Find where the given text appears and provide that cell's center as [x, y] coordinate. 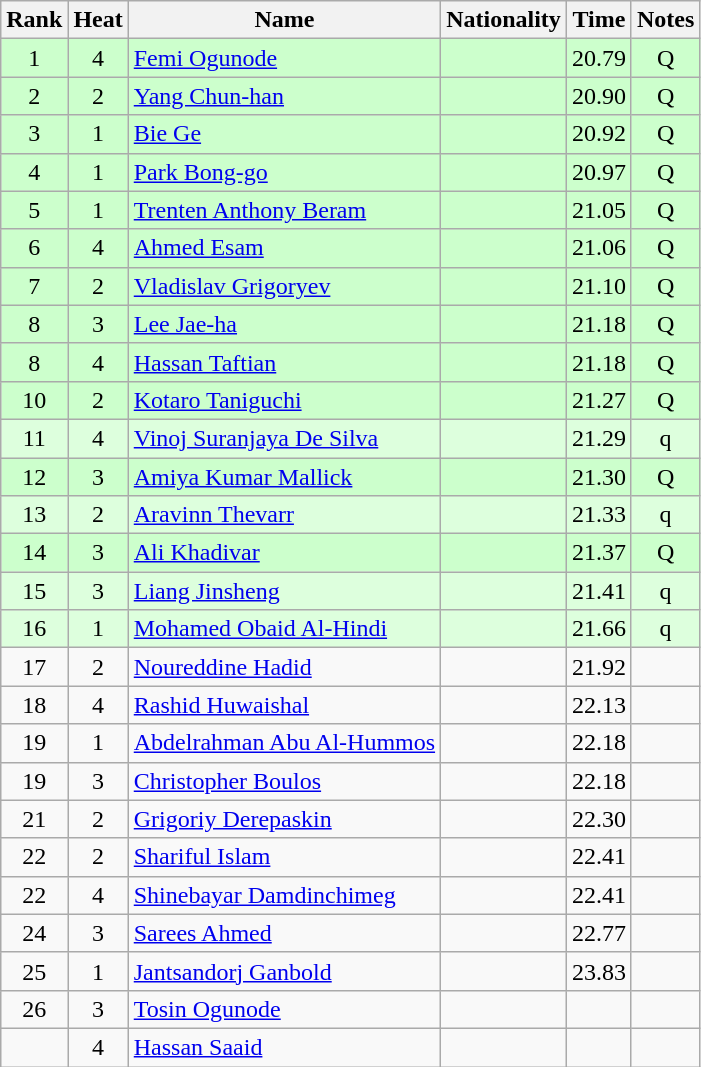
6 [34, 248]
5 [34, 210]
16 [34, 629]
20.97 [598, 172]
Christopher Boulos [284, 781]
Ali Khadivar [284, 553]
Name [284, 20]
21.41 [598, 591]
18 [34, 705]
Amiya Kumar Mallick [284, 477]
Liang Jinsheng [284, 591]
10 [34, 400]
20.79 [598, 58]
21.10 [598, 286]
Rank [34, 20]
21.92 [598, 667]
17 [34, 667]
20.92 [598, 134]
Notes [665, 20]
21.30 [598, 477]
21.37 [598, 553]
Shinebayar Damdinchimeg [284, 895]
24 [34, 933]
21.06 [598, 248]
22.30 [598, 819]
Hassan Taftian [284, 362]
21 [34, 819]
13 [34, 515]
Tosin Ogunode [284, 1009]
22.77 [598, 933]
23.83 [598, 971]
7 [34, 286]
21.33 [598, 515]
Trenten Anthony Beram [284, 210]
12 [34, 477]
Jantsandorj Ganbold [284, 971]
21.27 [598, 400]
Femi Ogunode [284, 58]
Mohamed Obaid Al-Hindi [284, 629]
Heat [98, 20]
Ahmed Esam [284, 248]
21.05 [598, 210]
Hassan Saaid [284, 1047]
22.13 [598, 705]
Bie Ge [284, 134]
Noureddine Hadid [284, 667]
Aravinn Thevarr [284, 515]
Sarees Ahmed [284, 933]
Grigoriy Derepaskin [284, 819]
Nationality [504, 20]
21.29 [598, 438]
Rashid Huwaishal [284, 705]
Vinoj Suranjaya De Silva [284, 438]
11 [34, 438]
14 [34, 553]
25 [34, 971]
Vladislav Grigoryev [284, 286]
Shariful Islam [284, 857]
26 [34, 1009]
Yang Chun-han [284, 96]
Abdelrahman Abu Al-Hummos [284, 743]
21.66 [598, 629]
20.90 [598, 96]
15 [34, 591]
Kotaro Taniguchi [284, 400]
Park Bong-go [284, 172]
Lee Jae-ha [284, 324]
Time [598, 20]
